Locate the cell with the specified text and output its (X, Y) center coordinate. 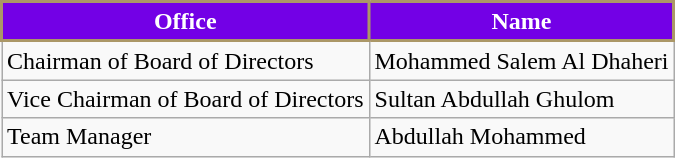
Abdullah Mohammed (522, 137)
Chairman of Board of Directors (186, 60)
Name (522, 22)
Vice Chairman of Board of Directors (186, 99)
Sultan Abdullah Ghulom (522, 99)
Mohammed Salem Al Dhaheri (522, 60)
Office (186, 22)
Team Manager (186, 137)
